Return the (X, Y) coordinate for the center point of the cell that contains the specified text.  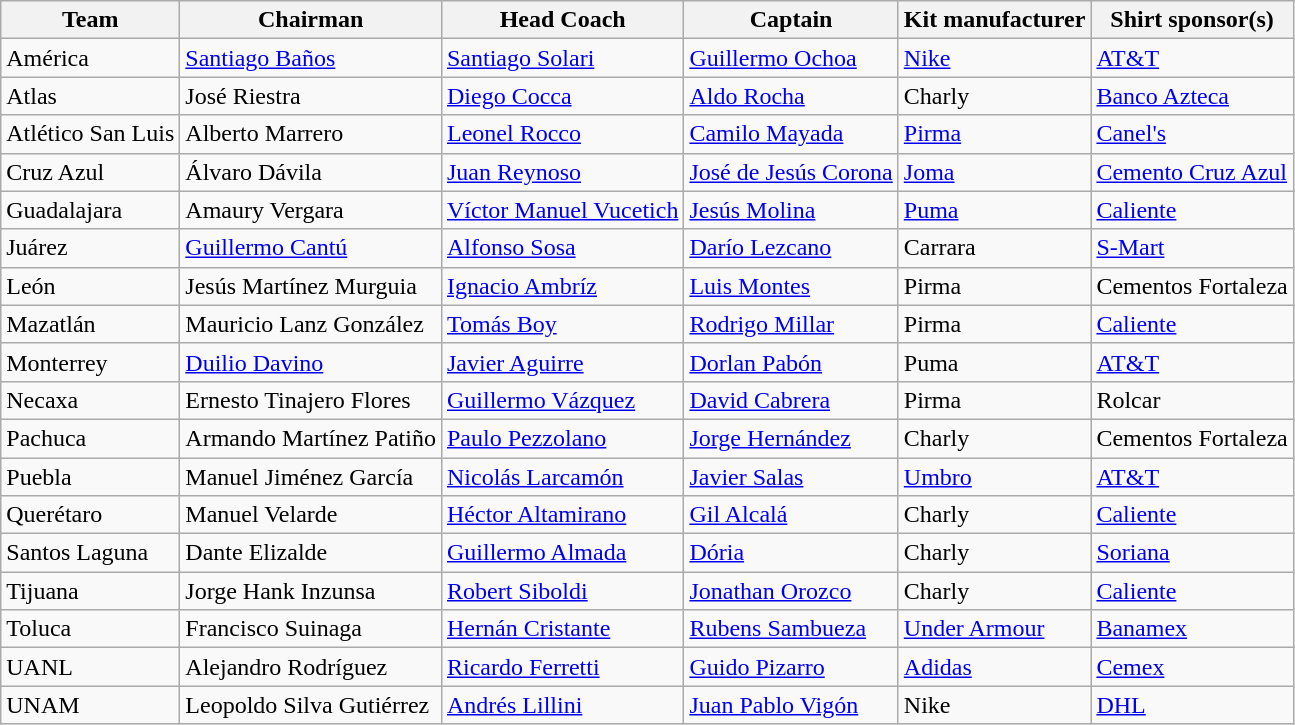
Kit manufacturer (994, 20)
Juan Reynoso (562, 172)
Under Armour (994, 629)
S-Mart (1192, 248)
Tomás Boy (562, 324)
Dória (791, 553)
Captain (791, 20)
Hernán Cristante (562, 629)
Víctor Manuel Vucetich (562, 210)
Jorge Hernández (791, 438)
Mazatlán (90, 324)
Leopoldo Silva Gutiérrez (311, 705)
Francisco Suinaga (311, 629)
Jesús Molina (791, 210)
Duilio Davino (311, 362)
Alejandro Rodríguez (311, 667)
Tijuana (90, 591)
Santos Laguna (90, 553)
América (90, 58)
Ricardo Ferretti (562, 667)
Team (90, 20)
Canel's (1192, 134)
Robert Siboldi (562, 591)
Guillermo Vázquez (562, 400)
Luis Montes (791, 286)
Pachuca (90, 438)
Leonel Rocco (562, 134)
José de Jesús Corona (791, 172)
Necaxa (90, 400)
Chairman (311, 20)
UANL (90, 667)
Alfonso Sosa (562, 248)
Banamex (1192, 629)
Dante Elizalde (311, 553)
Juan Pablo Vigón (791, 705)
Cemex (1192, 667)
Jorge Hank Inzunsa (311, 591)
Armando Martínez Patiño (311, 438)
Guadalajara (90, 210)
Puebla (90, 477)
Gil Alcalá (791, 515)
UNAM (90, 705)
Soriana (1192, 553)
Manuel Jiménez García (311, 477)
Dorlan Pabón (791, 362)
Paulo Pezzolano (562, 438)
Guido Pizarro (791, 667)
Camilo Mayada (791, 134)
Cemento Cruz Azul (1192, 172)
José Riestra (311, 96)
Diego Cocca (562, 96)
León (90, 286)
Darío Lezcano (791, 248)
Banco Azteca (1192, 96)
Alberto Marrero (311, 134)
Monterrey (90, 362)
Atlético San Luis (90, 134)
Manuel Velarde (311, 515)
Guillermo Almada (562, 553)
Joma (994, 172)
Santiago Solari (562, 58)
Shirt sponsor(s) (1192, 20)
Aldo Rocha (791, 96)
Jesús Martínez Murguia (311, 286)
Guillermo Cantú (311, 248)
DHL (1192, 705)
Javier Aguirre (562, 362)
Andrés Lillini (562, 705)
Mauricio Lanz González (311, 324)
Toluca (90, 629)
Querétaro (90, 515)
Santiago Baños (311, 58)
Juárez (90, 248)
Umbro (994, 477)
Ignacio Ambríz (562, 286)
Amaury Vergara (311, 210)
Héctor Altamirano (562, 515)
Jonathan Orozco (791, 591)
Atlas (90, 96)
Head Coach (562, 20)
Rodrigo Millar (791, 324)
Rubens Sambueza (791, 629)
David Cabrera (791, 400)
Álvaro Dávila (311, 172)
Cruz Azul (90, 172)
Rolcar (1192, 400)
Nicolás Larcamón (562, 477)
Guillermo Ochoa (791, 58)
Ernesto Tinajero Flores (311, 400)
Adidas (994, 667)
Carrara (994, 248)
Javier Salas (791, 477)
